Identify which cell holds the provided text, then report its (x, y) central coordinate. 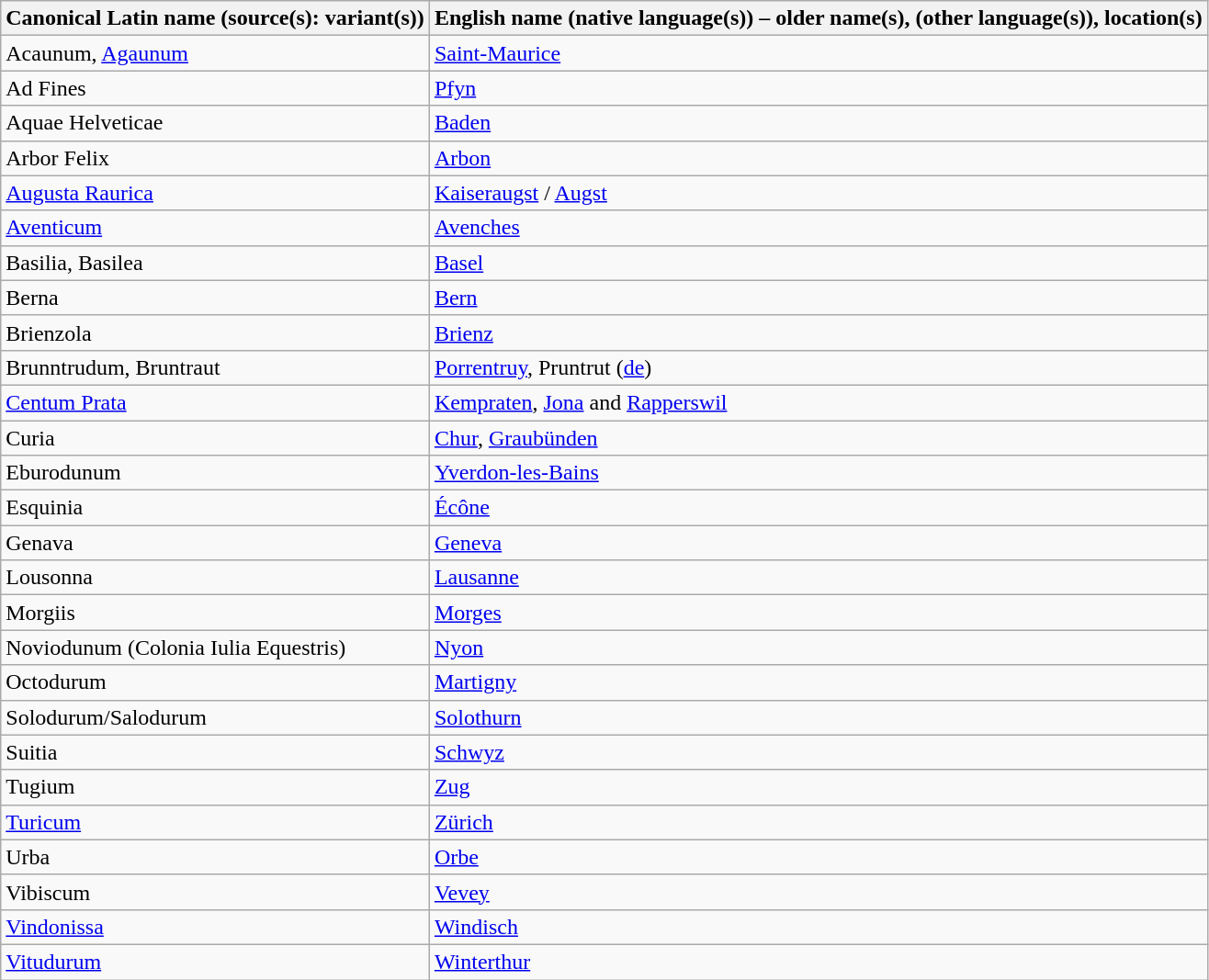
Lousonna (215, 578)
Arbon (818, 158)
Schwyz (818, 752)
Aquae Helveticae (215, 123)
Kaiseraugst / Augst (818, 193)
Centum Prata (215, 402)
Augusta Raurica (215, 193)
Curia (215, 438)
Avenches (818, 228)
Octodurum (215, 682)
Orbe (818, 857)
Aventicum (215, 228)
Berna (215, 298)
Zürich (818, 822)
Suitia (215, 752)
Martigny (818, 682)
Zug (818, 787)
Noviodunum (Colonia Iulia Equestris) (215, 648)
Tugium (215, 787)
Porrentruy, Pruntrut (de) (818, 367)
Bern (818, 298)
Nyon (818, 648)
Basilia, Basilea (215, 263)
Urba (215, 857)
Brienzola (215, 332)
Solothurn (818, 717)
Turicum (215, 822)
Brunntrudum, Bruntraut (215, 367)
English name (native language(s)) – older name(s), (other language(s)), location(s) (818, 18)
Ad Fines (215, 88)
Esquinia (215, 508)
Brienz (818, 332)
Arbor Felix (215, 158)
Basel (818, 263)
Eburodunum (215, 473)
Geneva (818, 543)
Winterthur (818, 962)
Morges (818, 613)
Saint-Maurice (818, 53)
Pfyn (818, 88)
Chur, Graubünden (818, 438)
Vitudurum (215, 962)
Vevey (818, 892)
Solodurum/Salodurum (215, 717)
Vibiscum (215, 892)
Écône (818, 508)
Vindonissa (215, 927)
Lausanne (818, 578)
Baden (818, 123)
Canonical Latin name (source(s): variant(s)) (215, 18)
Acaunum, Agaunum (215, 53)
Yverdon-les-Bains (818, 473)
Genava (215, 543)
Windisch (818, 927)
Morgiis (215, 613)
Kempraten, Jona and Rapperswil (818, 402)
